Provide the (x, y) coordinate of the cell's center where the given text is located.  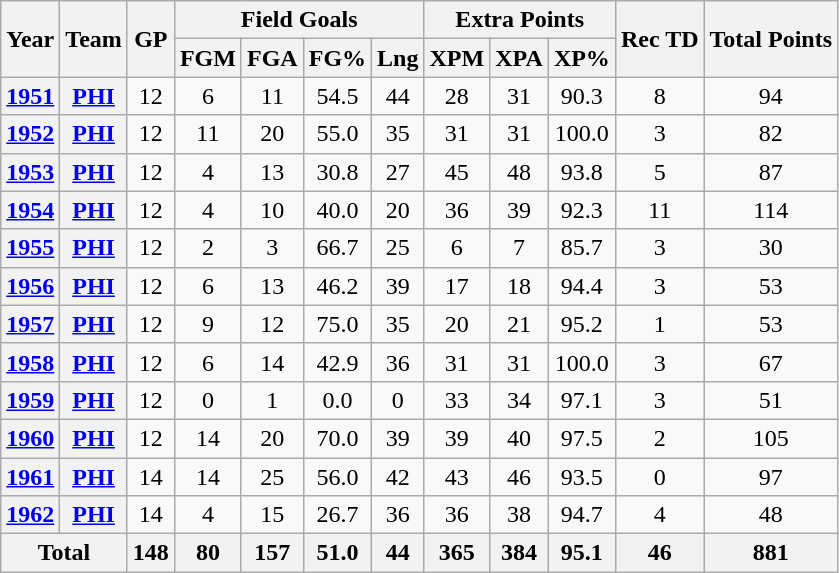
30 (771, 248)
70.0 (337, 438)
26.7 (337, 515)
97 (771, 477)
67 (771, 362)
114 (771, 210)
XPA (520, 58)
Total (64, 553)
45 (457, 172)
FGA (272, 58)
51.0 (337, 553)
9 (208, 324)
90.3 (582, 96)
1958 (30, 362)
27 (398, 172)
1952 (30, 134)
157 (272, 553)
Year (30, 39)
Rec TD (660, 39)
43 (457, 477)
56.0 (337, 477)
75.0 (337, 324)
1957 (30, 324)
21 (520, 324)
51 (771, 400)
94.4 (582, 286)
Total Points (771, 39)
38 (520, 515)
Lng (398, 58)
XPM (457, 58)
17 (457, 286)
46.2 (337, 286)
92.3 (582, 210)
0.0 (337, 400)
42 (398, 477)
40 (520, 438)
33 (457, 400)
365 (457, 553)
66.7 (337, 248)
1960 (30, 438)
Extra Points (520, 20)
1956 (30, 286)
95.2 (582, 324)
93.5 (582, 477)
94.7 (582, 515)
XP% (582, 58)
80 (208, 553)
8 (660, 96)
105 (771, 438)
1955 (30, 248)
1951 (30, 96)
54.5 (337, 96)
95.1 (582, 553)
28 (457, 96)
87 (771, 172)
30.8 (337, 172)
85.7 (582, 248)
384 (520, 553)
18 (520, 286)
42.9 (337, 362)
82 (771, 134)
10 (272, 210)
1962 (30, 515)
1961 (30, 477)
FGM (208, 58)
7 (520, 248)
15 (272, 515)
Field Goals (299, 20)
GP (150, 39)
FG% (337, 58)
97.5 (582, 438)
1953 (30, 172)
1959 (30, 400)
881 (771, 553)
94 (771, 96)
1954 (30, 210)
5 (660, 172)
34 (520, 400)
Team (94, 39)
97.1 (582, 400)
148 (150, 553)
55.0 (337, 134)
93.8 (582, 172)
40.0 (337, 210)
